Pinpoint the cell where the given text exists, returning its [x, y] midpoint coordinate. 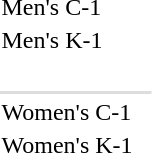
Women's C-1 [67, 112]
Men's K-1 [67, 40]
